Identify which cell holds the provided text, then report its [x, y] central coordinate. 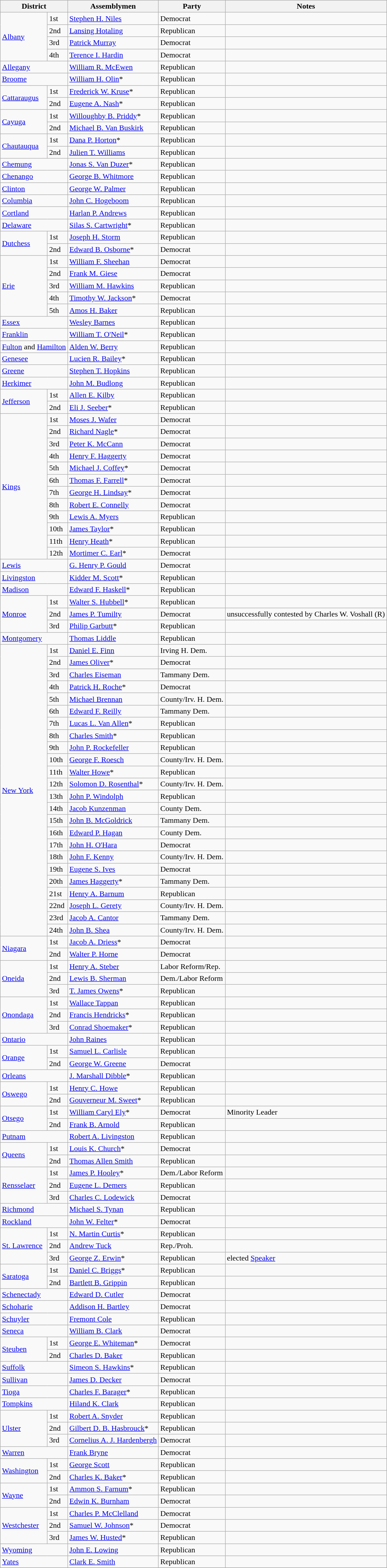
Seneca [34, 1331]
George Scott [113, 1465]
Cortland [34, 213]
Onondaga [24, 1015]
Conrad Shoemaker* [113, 1027]
Yates [34, 1562]
Otsego [24, 1118]
Bartlett B. Grippin [113, 1282]
19th [57, 869]
Labor Reform/Rep. [192, 966]
James P. Tumilty [113, 614]
William H. Olin* [113, 79]
Rensselaer [24, 1185]
Moses J. Wafer [113, 420]
Warren [34, 1452]
Timothy W. Jackson* [113, 298]
George F. Roesch [113, 760]
elected Speaker [306, 1258]
Fremont Cole [113, 1319]
James P. Hooley* [113, 1173]
Clinton [34, 189]
Clark E. Smith [113, 1562]
Franklin [34, 334]
Kings [24, 487]
Andrew Tuck [113, 1246]
Wesley Barnes [113, 322]
Henry C. Howe [113, 1088]
Dutchess [24, 243]
Silas S. Cartwright* [113, 225]
Peter K. McCann [113, 444]
unsuccessfully contested by Charles W. Voshall (R) [306, 614]
John P. Rockefeller [113, 748]
Simeon S. Hawkins* [113, 1367]
Robert A. Snyder [113, 1416]
Rep./Proh. [192, 1246]
Steuben [24, 1349]
Terence I. Hardin [113, 55]
Charles C. Lodewick [113, 1197]
13th [57, 796]
Lucien R. Bailey* [113, 359]
Henry F. Haggerty [113, 456]
Dana P. Horton* [113, 140]
Albany [24, 37]
Lansing Hotaling [113, 31]
John B. Shea [113, 930]
18th [57, 857]
Richard Nagle* [113, 432]
Thomas Liddle [113, 638]
Frank B. Arnold [113, 1124]
Jacob Kunzenman [113, 808]
Rockland [34, 1222]
Charles Smith* [113, 735]
Saratoga [24, 1276]
Willoughby B. Priddy* [113, 116]
Essex [34, 322]
Gilbert D. B. Hasbrouck* [113, 1428]
Henry Heath* [113, 541]
Orange [24, 1057]
William R. McEwen [113, 67]
Michael J. Coffey* [113, 468]
Frank M. Giese [113, 274]
Charles P. McClelland [113, 1513]
Edward F. Reilly [113, 711]
Jefferson [24, 401]
Samuel W. Johnson* [113, 1526]
Michael S. Tynan [113, 1209]
J. Marshall Dibble* [113, 1076]
Robert A. Livingston [113, 1137]
Julien T. Williams [113, 152]
Henry A. Barnum [113, 893]
Jacob A. Driess* [113, 942]
Samuel L. Carlisle [113, 1051]
G. Henry P. Gould [113, 565]
Richmond [34, 1209]
Chemung [34, 164]
James Oliver* [113, 663]
Minority Leader [306, 1112]
Chautauqua [24, 146]
Sullivan [34, 1380]
Allegany [34, 67]
Tompkins [34, 1404]
Stephen T. Hopkins [113, 371]
George B. Whitmore [113, 177]
Thomas Allen Smith [113, 1161]
William F. Sheehan [113, 261]
Schuyler [34, 1319]
James D. Decker [113, 1380]
John P. Windolph [113, 796]
Henry A. Steber [113, 966]
Eugene S. Ives [113, 869]
Niagara [24, 948]
Mortimer C. Earl* [113, 553]
John F. Kenny [113, 857]
Stephen H. Niles [113, 19]
20th [57, 881]
Harlan P. Andrews [113, 213]
Oneida [24, 979]
Westchester [24, 1525]
George H. Lindsay* [113, 492]
Edward F. Haskell* [113, 590]
Joseph H. Storm [113, 237]
Greene [34, 371]
John M. Budlong [113, 383]
Edward B. Osborne* [113, 249]
Chenango [34, 177]
Assemblymen [113, 6]
New York [24, 790]
James Haggerty* [113, 881]
Schoharie [34, 1307]
Robert E. Connelly [113, 504]
Edwin K. Burnham [113, 1501]
Allen E. Kilby [113, 395]
Orleans [34, 1076]
Patrick Murray [113, 43]
John C. Hogeboom [113, 201]
17th [57, 845]
16th [57, 833]
Philip Garbutt* [113, 626]
Daniel C. Briggs* [113, 1270]
Kidder M. Scott* [113, 578]
Wayne [24, 1495]
John B. McGoldrick [113, 821]
Charles Eiseman [113, 675]
Wyoming [34, 1550]
John W. Felter* [113, 1222]
Jacob A. Cantor [113, 918]
Michael Brennan [113, 699]
Queens [24, 1155]
T. James Owens* [113, 991]
Eugene A. Nash* [113, 103]
Cayuga [24, 122]
William T. O'Neil* [113, 334]
Eugene L. Demers [113, 1185]
John Raines [113, 1039]
Putnam [34, 1137]
Walter S. Hubbell* [113, 602]
Lewis A. Myers [113, 517]
Edward P. Hagan [113, 833]
James Taylor* [113, 529]
Herkimer [34, 383]
Erie [24, 286]
Solomon D. Rosenthal* [113, 784]
Louis K. Church* [113, 1149]
Eli J. Seeber* [113, 407]
Ammon S. Farnum* [113, 1489]
Wallace Tappan [113, 1003]
George E. Whiteman* [113, 1343]
Party [192, 6]
John E. Lowing [113, 1550]
Irving H. Dem. [192, 650]
Charles F. Barager* [113, 1392]
William B. Clark [113, 1331]
George W. Greene [113, 1064]
Lucas L. Van Allen* [113, 723]
Tioga [34, 1392]
Walter Howe* [113, 772]
George Z. Erwin* [113, 1258]
Broome [34, 79]
Joseph L. Gerety [113, 905]
Jonas S. Van Duzer* [113, 164]
Frank Bryne [113, 1452]
Ontario [34, 1039]
Schenectady [34, 1294]
Columbia [34, 201]
23rd [57, 918]
John H. O'Hara [113, 845]
Edward D. Cutler [113, 1294]
Delaware [34, 225]
William Caryl Ely* [113, 1112]
21st [57, 893]
Charles K. Baker* [113, 1477]
District [34, 6]
Oswego [24, 1094]
Monroe [24, 614]
24th [57, 930]
N. Martin Curtis* [113, 1234]
Charles D. Baker [113, 1355]
Livingston [34, 578]
Alden W. Berry [113, 346]
Suffolk [34, 1367]
Daniel E. Finn [113, 650]
Hiland K. Clark [113, 1404]
James W. Husted* [113, 1538]
Lewis [34, 565]
Washington [24, 1471]
Patrick H. Roche* [113, 687]
William M. Hawkins [113, 286]
Cattaraugus [24, 97]
George W. Palmer [113, 189]
15th [57, 821]
Ulster [24, 1428]
Francis Hendricks* [113, 1015]
Cornelius A. J. Hardenbergh [113, 1440]
Amos H. Baker [113, 310]
Michael B. Van Buskirk [113, 128]
Fulton and Hamilton [34, 346]
Thomas F. Farrell* [113, 480]
Montgomery [34, 638]
Madison [34, 590]
Notes [306, 6]
Addison H. Bartley [113, 1307]
Lewis B. Sherman [113, 979]
St. Lawrence [24, 1246]
Frederick W. Kruse* [113, 91]
14th [57, 808]
Walter P. Horne [113, 954]
22nd [57, 905]
Genesee [34, 359]
Gouverneur M. Sweet* [113, 1100]
